Identify which cell holds the provided text, then report its [x, y] central coordinate. 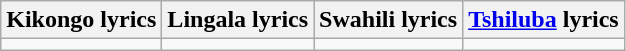
Lingala lyrics [238, 20]
Tshiluba lyrics [544, 20]
Kikongo lyrics [82, 20]
Swahili lyrics [388, 20]
